Find where the given text appears and provide that cell's center as (x, y) coordinate. 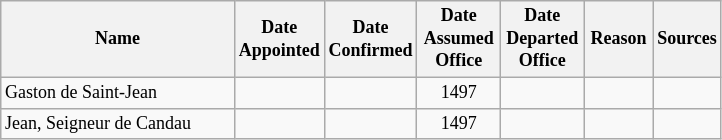
Sources (687, 39)
Date Appointed (279, 39)
Date Confirmed (370, 39)
Jean, Seigneur de Candau (118, 124)
Name (118, 39)
Date Assumed Office (459, 39)
Gaston de Saint-Jean (118, 92)
Date Departed Office (542, 39)
Reason (618, 39)
